For the text-containing cell, return its midpoint in (X, Y) coordinate format. 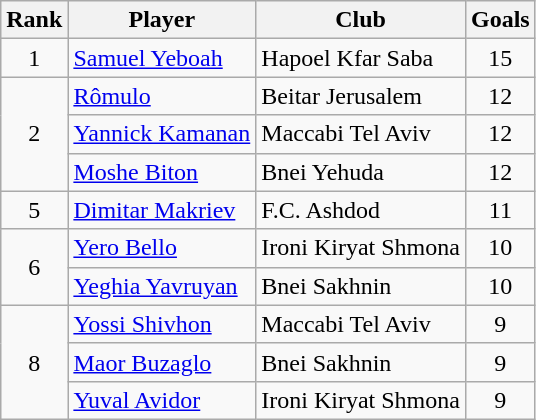
Hapoel Kfar Saba (361, 58)
Yannick Kamanan (162, 134)
Yossi Shivhon (162, 324)
Yeghia Yavruyan (162, 286)
Goals (500, 20)
Yuval Avidor (162, 400)
Samuel Yeboah (162, 58)
Yero Bello (162, 248)
1 (34, 58)
8 (34, 362)
5 (34, 210)
Bnei Yehuda (361, 172)
Maor Buzaglo (162, 362)
Dimitar Makriev (162, 210)
Club (361, 20)
Rank (34, 20)
Moshe Biton (162, 172)
11 (500, 210)
2 (34, 134)
F.C. Ashdod (361, 210)
Rômulo (162, 96)
Player (162, 20)
Beitar Jerusalem (361, 96)
6 (34, 267)
15 (500, 58)
